Locate the cell with the specified text and output its (x, y) center coordinate. 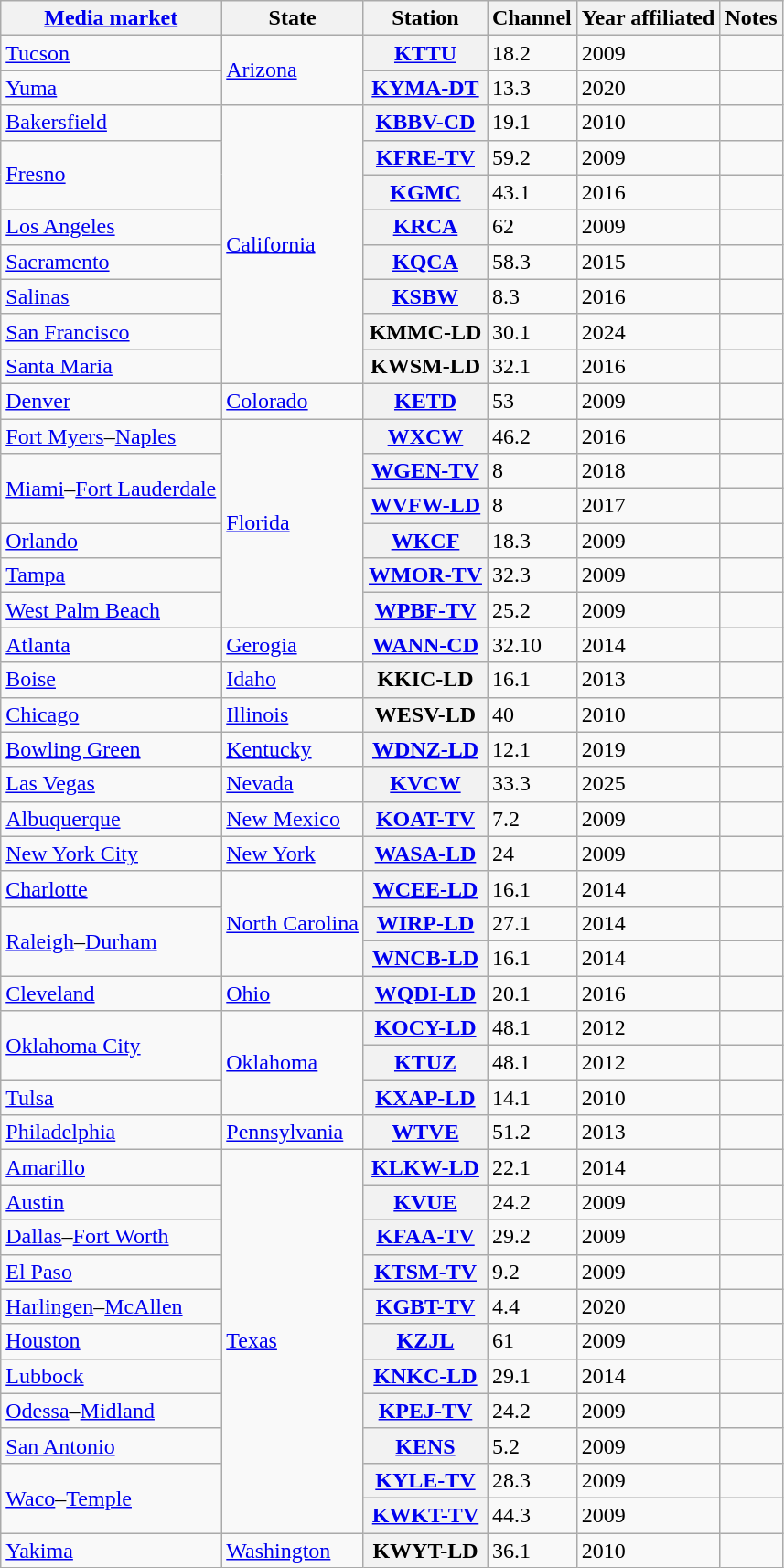
WGEN-TV (424, 471)
KWSM-LD (424, 366)
Florida (293, 523)
WTVE (424, 1133)
Year affiliated (648, 18)
Amarillo (112, 1167)
30.1 (532, 331)
KVCW (424, 784)
KSBW (424, 296)
El Paso (112, 1272)
7.2 (532, 819)
New York (293, 854)
San Francisco (112, 331)
Illinois (293, 714)
KFAA-TV (424, 1237)
Pennsylvania (293, 1133)
62 (532, 227)
Washington (293, 1551)
KWYT-LD (424, 1551)
36.1 (532, 1551)
Media market (112, 18)
22.1 (532, 1167)
Austin (112, 1202)
Bakersfield (112, 123)
WPBF-TV (424, 610)
18.2 (532, 53)
2015 (648, 262)
Fort Myers–Naples (112, 436)
59.2 (532, 157)
Harlingen–McAllen (112, 1306)
4.4 (532, 1306)
KZJL (424, 1341)
KTTU (424, 53)
Philadelphia (112, 1133)
44.3 (532, 1515)
Chicago (112, 714)
KGMC (424, 192)
WASA-LD (424, 854)
18.3 (532, 541)
32.10 (532, 645)
Boise (112, 680)
Tucson (112, 53)
Nevada (293, 784)
Gerogia (293, 645)
Yuma (112, 88)
29.2 (532, 1237)
43.1 (532, 192)
Channel (532, 18)
Cleveland (112, 993)
Kentucky (293, 749)
32.3 (532, 575)
Yakima (112, 1551)
North Carolina (293, 923)
53 (532, 401)
2024 (648, 331)
Arizona (293, 70)
California (293, 244)
Colorado (293, 401)
State (293, 18)
WQDI-LD (424, 993)
24 (532, 854)
WKCF (424, 541)
Fresno (112, 175)
KENS (424, 1445)
51.2 (532, 1133)
5.2 (532, 1445)
14.1 (532, 1098)
KOCY-LD (424, 1028)
WCEE-LD (424, 888)
KBBV-CD (424, 123)
Dallas–Fort Worth (112, 1237)
Lubbock (112, 1376)
Oklahoma City (112, 1046)
46.2 (532, 436)
28.3 (532, 1480)
West Palm Beach (112, 610)
KFRE-TV (424, 157)
KKIC-LD (424, 680)
Texas (293, 1341)
WDNZ-LD (424, 749)
2018 (648, 471)
Sacramento (112, 262)
Bowling Green (112, 749)
Tulsa (112, 1098)
Atlanta (112, 645)
KVUE (424, 1202)
Houston (112, 1341)
WANN-CD (424, 645)
Albuquerque (112, 819)
WIRP-LD (424, 923)
40 (532, 714)
Salinas (112, 296)
KXAP-LD (424, 1098)
Raleigh–Durham (112, 940)
20.1 (532, 993)
Ohio (293, 993)
KNKC-LD (424, 1376)
KWKT-TV (424, 1515)
San Antonio (112, 1445)
KETD (424, 401)
KPEJ-TV (424, 1411)
Tampa (112, 575)
27.1 (532, 923)
2017 (648, 506)
Miami–Fort Lauderdale (112, 489)
2019 (648, 749)
Charlotte (112, 888)
WXCW (424, 436)
58.3 (532, 262)
Odessa–Midland (112, 1411)
WESV-LD (424, 714)
KRCA (424, 227)
Los Angeles (112, 227)
KYLE-TV (424, 1480)
Denver (112, 401)
KYMA-DT (424, 88)
Orlando (112, 541)
12.1 (532, 749)
13.3 (532, 88)
Station (424, 18)
Notes (751, 18)
9.2 (532, 1272)
KTSM-TV (424, 1272)
2025 (648, 784)
19.1 (532, 123)
KTUZ (424, 1063)
8.3 (532, 296)
61 (532, 1341)
KQCA (424, 262)
WVFW-LD (424, 506)
Oklahoma (293, 1063)
Idaho (293, 680)
KMMC-LD (424, 331)
KOAT-TV (424, 819)
Las Vegas (112, 784)
WMOR-TV (424, 575)
25.2 (532, 610)
New York City (112, 854)
32.1 (532, 366)
KGBT-TV (424, 1306)
33.3 (532, 784)
29.1 (532, 1376)
New Mexico (293, 819)
WNCB-LD (424, 958)
Waco–Temple (112, 1498)
Santa Maria (112, 366)
KLKW-LD (424, 1167)
